Detect which cell encompasses the target text, then output its (x, y) center coordinate. 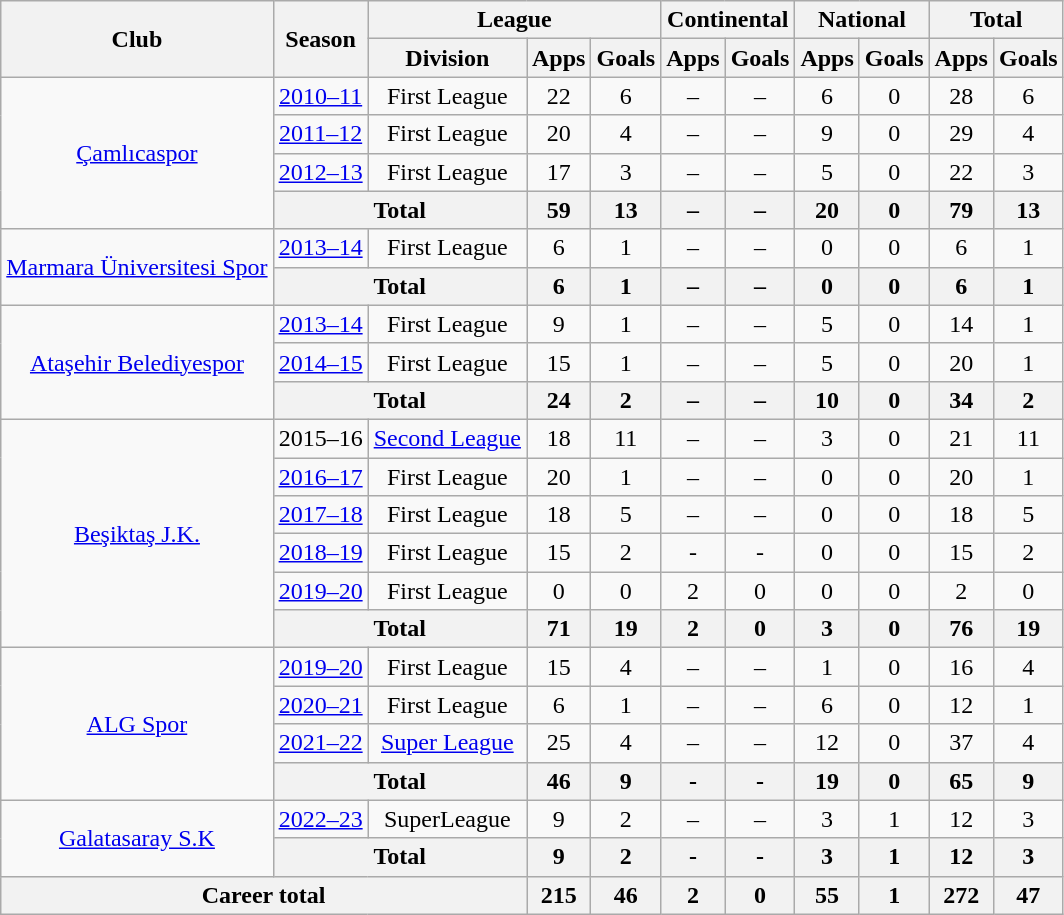
2012–13 (320, 172)
2010–11 (320, 96)
2021–22 (320, 743)
Beşiktaş J.K. (137, 533)
2020–21 (320, 705)
Season (320, 39)
Career total (264, 895)
2018–19 (320, 553)
Club (137, 39)
16 (961, 667)
Second League (447, 438)
Marmara Üniversitesi Spor (137, 267)
76 (961, 629)
2022–23 (320, 819)
National (862, 20)
24 (558, 400)
37 (961, 743)
34 (961, 400)
2017–18 (320, 515)
2015–16 (320, 438)
29 (961, 134)
21 (961, 438)
55 (827, 895)
Çamlıcaspor (137, 153)
2016–17 (320, 477)
Ataşehir Belediyespor (137, 362)
65 (961, 781)
28 (961, 96)
14 (961, 324)
SuperLeague (447, 819)
Super League (447, 743)
47 (1028, 895)
Continental (728, 20)
League (514, 20)
2011–12 (320, 134)
Galatasaray S.K (137, 838)
Division (447, 58)
79 (961, 210)
71 (558, 629)
2014–15 (320, 362)
25 (558, 743)
10 (827, 400)
272 (961, 895)
215 (558, 895)
59 (558, 210)
ALG Spor (137, 724)
17 (558, 172)
